Detect which cell encompasses the target text, then output its (X, Y) center coordinate. 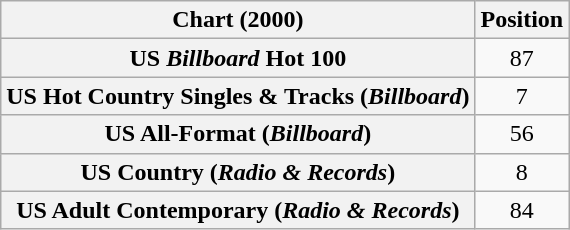
US Country (Radio & Records) (238, 172)
US Billboard Hot 100 (238, 58)
8 (522, 172)
87 (522, 58)
US All-Format (Billboard) (238, 134)
7 (522, 96)
US Hot Country Singles & Tracks (Billboard) (238, 96)
Position (522, 20)
Chart (2000) (238, 20)
56 (522, 134)
84 (522, 210)
US Adult Contemporary (Radio & Records) (238, 210)
